Provide the [x, y] coordinate of the cell's center where the given text is located.  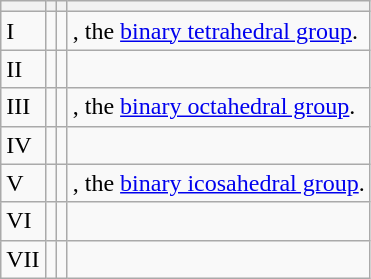
III [23, 107]
VII [23, 259]
, the binary icosahedral group. [218, 183]
, the binary octahedral group. [218, 107]
II [23, 69]
V [23, 183]
VI [23, 221]
, the binary tetrahedral group. [218, 31]
IV [23, 145]
I [23, 31]
